Extract the (X, Y) coordinate from the center of the cell holding the provided text.  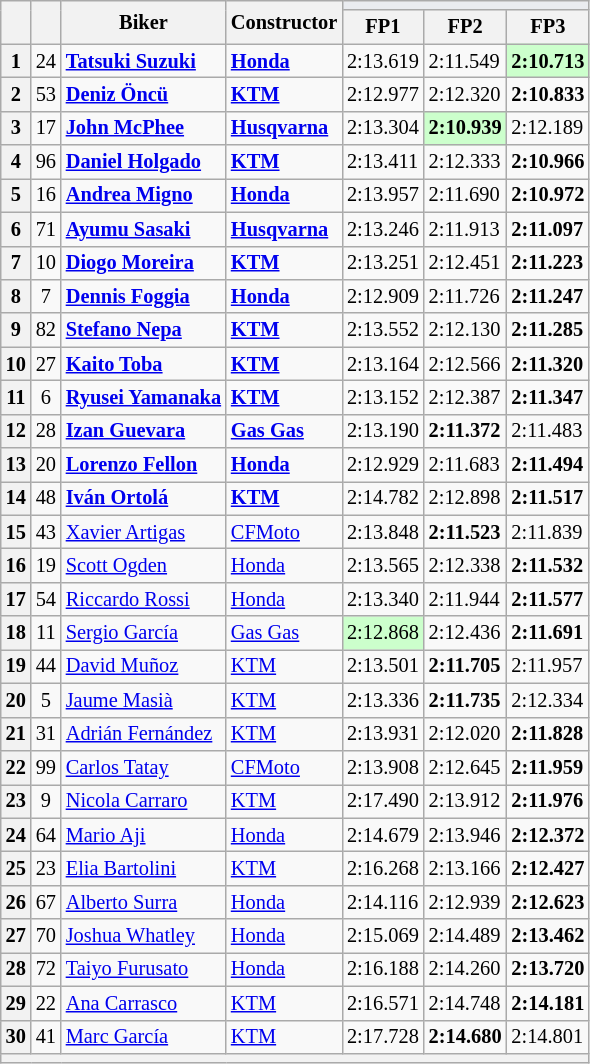
Scott Ogden (144, 565)
15 (16, 532)
Ana Carrasco (144, 1003)
Ryusei Yamanaka (144, 397)
2:13.552 (383, 330)
2:12.334 (548, 700)
2:12.909 (383, 296)
2:14.181 (548, 1003)
2:12.436 (466, 633)
2:14.260 (466, 969)
Daniel Holgado (144, 162)
44 (46, 666)
Andrea Migno (144, 195)
64 (46, 835)
Xavier Artigas (144, 532)
2:10.833 (548, 94)
2:11.483 (548, 431)
Adrián Fernández (144, 734)
99 (46, 767)
26 (16, 902)
Taiyo Furusato (144, 969)
2:13.462 (548, 936)
2:12.189 (548, 128)
2:10.939 (466, 128)
Ayumu Sasaki (144, 229)
8 (16, 296)
2:13.340 (383, 599)
2:17.728 (383, 1037)
25 (16, 868)
2:14.489 (466, 936)
2:13.501 (383, 666)
2:13.720 (548, 969)
2:11.247 (548, 296)
2:13.946 (466, 835)
Izan Guevara (144, 431)
Elia Bartolini (144, 868)
2:16.571 (383, 1003)
2:12.338 (466, 565)
Joshua Whatley (144, 936)
2:12.868 (383, 633)
14 (16, 498)
2:12.566 (466, 364)
2:11.957 (548, 666)
96 (46, 162)
Tatsuki Suzuki (144, 61)
2:11.577 (548, 599)
2:12.130 (466, 330)
2:11.320 (548, 364)
2:13.152 (383, 397)
2:12.898 (466, 498)
53 (46, 94)
Constructor (284, 22)
Kaito Toba (144, 364)
2:11.549 (466, 61)
2:11.913 (466, 229)
2:11.683 (466, 465)
Carlos Tatay (144, 767)
2:12.623 (548, 902)
41 (46, 1037)
Sergio García (144, 633)
2:12.387 (466, 397)
2:12.977 (383, 94)
2:11.959 (548, 767)
Jaume Masià (144, 700)
2:11.944 (466, 599)
2:13.251 (383, 263)
2:13.908 (383, 767)
2:13.957 (383, 195)
4 (16, 162)
2:11.223 (548, 263)
2:12.929 (383, 465)
2:13.336 (383, 700)
Diogo Moreira (144, 263)
2:14.748 (466, 1003)
Marc García (144, 1037)
Alberto Surra (144, 902)
2:13.912 (466, 801)
2:15.069 (383, 936)
2:12.427 (548, 868)
2:13.848 (383, 532)
82 (46, 330)
3 (16, 128)
Riccardo Rossi (144, 599)
2:14.801 (548, 1037)
2:10.972 (548, 195)
31 (46, 734)
29 (16, 1003)
2:13.304 (383, 128)
FP2 (466, 27)
Deniz Öncü (144, 94)
1 (16, 61)
2:10.966 (548, 162)
Dennis Foggia (144, 296)
2:12.451 (466, 263)
21 (16, 734)
2:11.097 (548, 229)
2:11.839 (548, 532)
2:14.679 (383, 835)
2:12.320 (466, 94)
2 (16, 94)
70 (46, 936)
Stefano Nepa (144, 330)
2:11.517 (548, 498)
2:11.523 (466, 532)
David Muñoz (144, 666)
2:16.188 (383, 969)
FP1 (383, 27)
2:17.490 (383, 801)
Iván Ortolá (144, 498)
2:12.333 (466, 162)
2:14.782 (383, 498)
2:11.690 (466, 195)
54 (46, 599)
2:11.532 (548, 565)
Lorenzo Fellon (144, 465)
2:13.619 (383, 61)
2:13.411 (383, 162)
18 (16, 633)
71 (46, 229)
2:13.190 (383, 431)
2:11.735 (466, 700)
John McPhee (144, 128)
2:11.372 (466, 431)
2:16.268 (383, 868)
2:11.494 (548, 465)
48 (46, 498)
2:11.691 (548, 633)
Mario Aji (144, 835)
2:11.285 (548, 330)
2:12.020 (466, 734)
2:11.705 (466, 666)
30 (16, 1037)
2:12.372 (548, 835)
2:14.116 (383, 902)
2:13.164 (383, 364)
2:11.976 (548, 801)
Biker (144, 22)
2:11.726 (466, 296)
2:13.565 (383, 565)
12 (16, 431)
2:13.166 (466, 868)
2:10.713 (548, 61)
Nicola Carraro (144, 801)
2:12.645 (466, 767)
2:12.939 (466, 902)
2:13.246 (383, 229)
13 (16, 465)
72 (46, 969)
2:13.931 (383, 734)
67 (46, 902)
2:11.828 (548, 734)
43 (46, 532)
2:14.680 (466, 1037)
2:11.347 (548, 397)
FP3 (548, 27)
